Extract the [x, y] coordinate from the center of the cell holding the provided text.  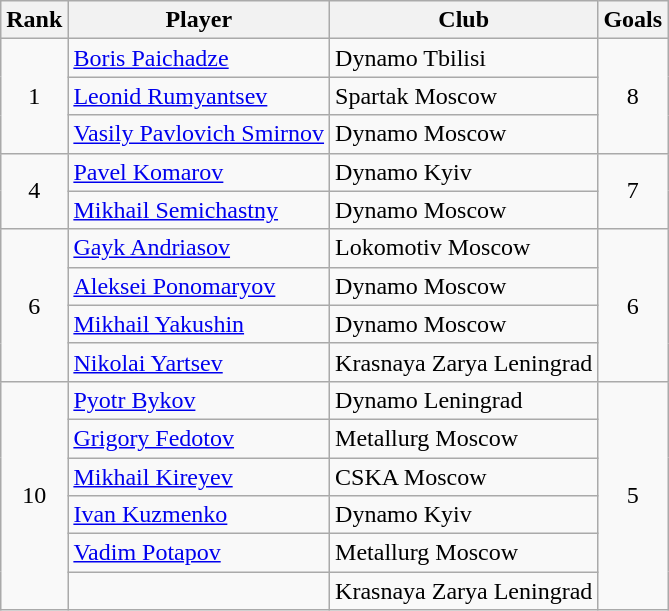
1 [34, 96]
10 [34, 495]
Mikhail Semichastny [199, 210]
Nikolai Yartsev [199, 362]
Dynamo Leningrad [464, 400]
Club [464, 20]
Dynamo Tbilisi [464, 58]
Goals [633, 20]
Rank [34, 20]
5 [633, 495]
8 [633, 96]
Pyotr Bykov [199, 400]
Gayk Andriasov [199, 248]
Aleksei Ponomaryov [199, 286]
Spartak Moscow [464, 96]
Pavel Komarov [199, 172]
Lokomotiv Moscow [464, 248]
7 [633, 191]
Grigory Fedotov [199, 438]
Vasily Pavlovich Smirnov [199, 134]
Ivan Kuzmenko [199, 515]
Leonid Rumyantsev [199, 96]
Mikhail Kireyev [199, 477]
Vadim Potapov [199, 553]
Boris Paichadze [199, 58]
Mikhail Yakushin [199, 324]
CSKA Moscow [464, 477]
Player [199, 20]
4 [34, 191]
